Return (x, y) of the center of cell containing provided text 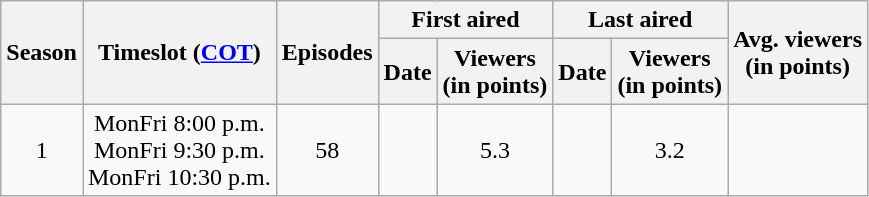
Avg. viewers(in points) (798, 52)
Last aired (640, 20)
5.3 (495, 150)
Episodes (327, 52)
First aired (466, 20)
Timeslot (COT) (179, 52)
3.2 (670, 150)
Season (42, 52)
1 (42, 150)
MonFri 8:00 p.m. MonFri 9:30 p.m. MonFri 10:30 p.m. (179, 150)
58 (327, 150)
